Detect which cell encompasses the target text, then output its (X, Y) center coordinate. 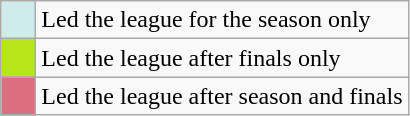
Led the league after season and finals (222, 96)
Led the league after finals only (222, 58)
Led the league for the season only (222, 20)
